Return the [X, Y] coordinate for the center point of the cell that contains the specified text.  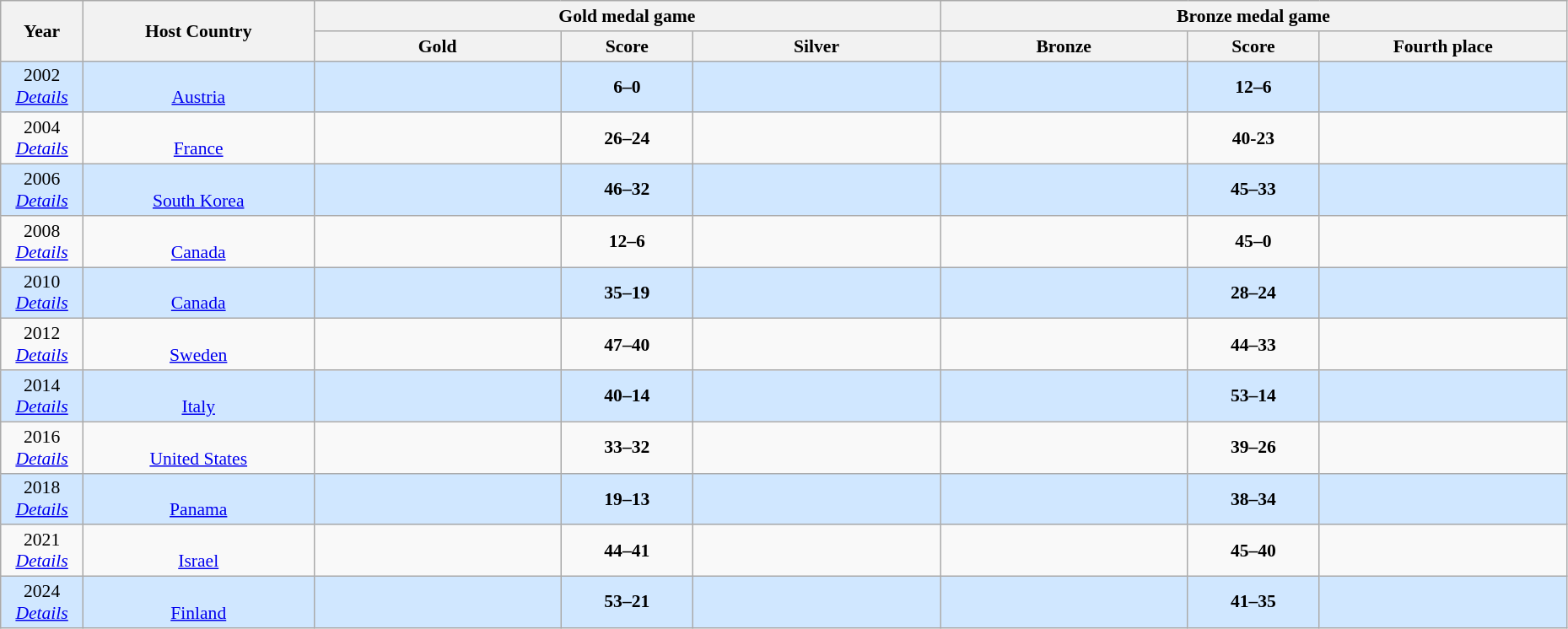
Silver [816, 46]
35–19 [627, 293]
2010 Details [42, 293]
Finland [198, 602]
41–35 [1253, 602]
6–0 [627, 86]
2008 Details [42, 241]
Israel [198, 551]
45–33 [1253, 191]
2024 Details [42, 602]
46–32 [627, 191]
45–40 [1253, 551]
39–26 [1253, 447]
38–34 [1253, 499]
Italy [198, 396]
40-23 [1253, 138]
2016 Details [42, 447]
2021 Details [42, 551]
44–33 [1253, 344]
2012 Details [42, 344]
45–0 [1253, 241]
Panama [198, 499]
Host Country [198, 30]
2018 Details [42, 499]
Bronze medal game [1253, 16]
France [198, 138]
2006 Details [42, 191]
26–24 [627, 138]
44–41 [627, 551]
2002 Details [42, 86]
2014 Details [42, 396]
Bronze [1064, 46]
Year [42, 30]
53–14 [1253, 396]
33–32 [627, 447]
United States [198, 447]
Austria [198, 86]
Fourth place [1442, 46]
40–14 [627, 396]
53–21 [627, 602]
2004 Details [42, 138]
19–13 [627, 499]
South Korea [198, 191]
28–24 [1253, 293]
Gold [437, 46]
47–40 [627, 344]
Sweden [198, 344]
Gold medal game [628, 16]
